Extract the [x, y] coordinate from the center of the cell holding the provided text.  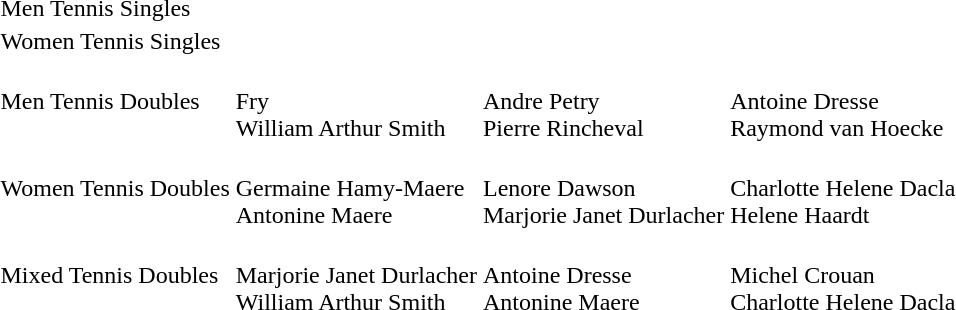
FryWilliam Arthur Smith [356, 101]
Lenore DawsonMarjorie Janet Durlacher [603, 188]
Andre PetryPierre Rincheval [603, 101]
Germaine Hamy-MaereAntonine Maere [356, 188]
